Find where the given text appears and provide that cell's center as (X, Y) coordinate. 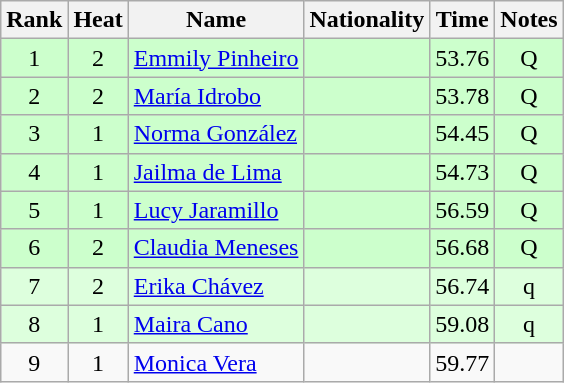
54.45 (462, 134)
9 (34, 362)
Monica Vera (216, 362)
53.78 (462, 96)
Jailma de Lima (216, 172)
Heat (98, 20)
56.68 (462, 248)
5 (34, 210)
7 (34, 286)
Erika Chávez (216, 286)
56.59 (462, 210)
Claudia Meneses (216, 248)
Lucy Jaramillo (216, 210)
59.08 (462, 324)
8 (34, 324)
Rank (34, 20)
Norma González (216, 134)
3 (34, 134)
59.77 (462, 362)
Nationality (367, 20)
Maira Cano (216, 324)
4 (34, 172)
María Idrobo (216, 96)
56.74 (462, 286)
Notes (529, 20)
53.76 (462, 58)
Time (462, 20)
54.73 (462, 172)
6 (34, 248)
Emmily Pinheiro (216, 58)
Name (216, 20)
